Detect which cell encompasses the target text, then output its [x, y] center coordinate. 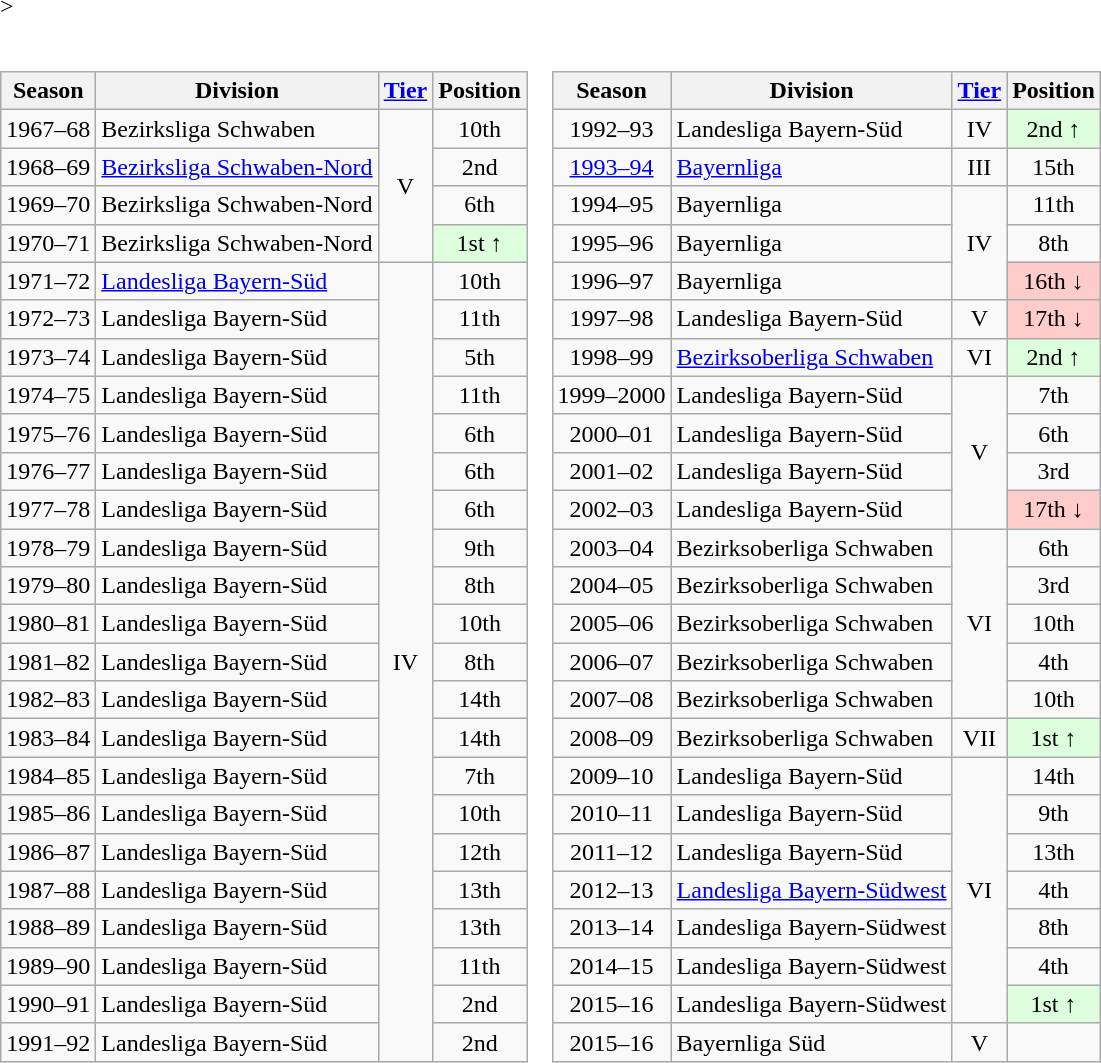
2010–11 [612, 814]
1994–95 [612, 205]
2012–13 [612, 890]
1977–78 [48, 509]
1976–77 [48, 471]
1980–81 [48, 624]
1985–86 [48, 814]
1992–93 [612, 129]
2000–01 [612, 433]
12th [480, 852]
1993–94 [612, 167]
16th ↓ [1054, 281]
2003–04 [612, 547]
1990–91 [48, 1004]
1969–70 [48, 205]
1982–83 [48, 700]
2008–09 [612, 738]
1995–96 [612, 243]
1981–82 [48, 662]
1967–68 [48, 129]
2013–14 [612, 928]
2009–10 [612, 776]
2002–03 [612, 509]
1996–97 [612, 281]
VII [980, 738]
1978–79 [48, 547]
1997–98 [612, 319]
1974–75 [48, 395]
1984–85 [48, 776]
III [980, 167]
2006–07 [612, 662]
1987–88 [48, 890]
2005–06 [612, 624]
1999–2000 [612, 395]
1970–71 [48, 243]
1986–87 [48, 852]
2007–08 [612, 700]
1991–92 [48, 1042]
1983–84 [48, 738]
1972–73 [48, 319]
1998–99 [612, 357]
1968–69 [48, 167]
Bayernliga Süd [812, 1042]
2014–15 [612, 966]
1989–90 [48, 966]
2004–05 [612, 586]
15th [1054, 167]
Bezirksliga Schwaben [237, 129]
1979–80 [48, 586]
1975–76 [48, 433]
5th [480, 357]
1988–89 [48, 928]
2001–02 [612, 471]
1971–72 [48, 281]
2011–12 [612, 852]
1973–74 [48, 357]
